Output the (x, y) coordinate of the center of the cell containing the given text.  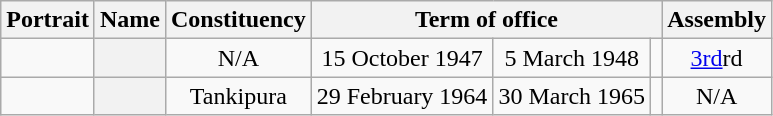
Constituency (238, 20)
5 March 1948 (572, 58)
Name (130, 20)
3rdrd (717, 58)
30 March 1965 (572, 96)
Tankipura (238, 96)
Assembly (717, 20)
Portrait (48, 20)
15 October 1947 (402, 58)
Term of office (486, 20)
29 February 1964 (402, 96)
